Return [x, y] of the center of cell containing provided text 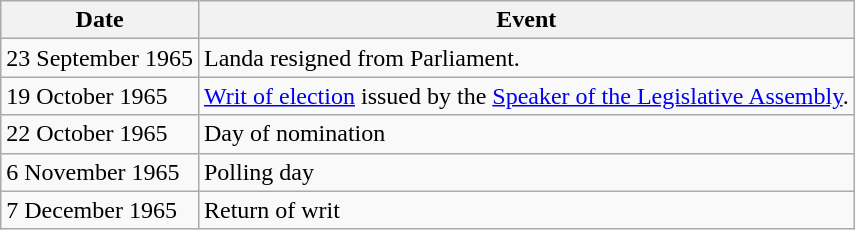
Date [100, 20]
Polling day [526, 172]
Landa resigned from Parliament. [526, 58]
22 October 1965 [100, 134]
6 November 1965 [100, 172]
19 October 1965 [100, 96]
Return of writ [526, 210]
7 December 1965 [100, 210]
Writ of election issued by the Speaker of the Legislative Assembly. [526, 96]
23 September 1965 [100, 58]
Day of nomination [526, 134]
Event [526, 20]
